Search for the cell housing the specified text and yield its (X, Y) center coordinate. 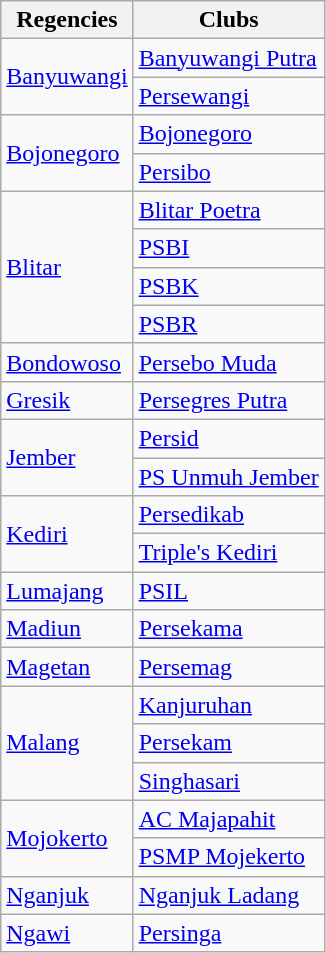
Regencies (67, 20)
Nganjuk (67, 895)
PS Unmuh Jember (228, 477)
Madiun (67, 629)
Lumajang (67, 591)
Persekam (228, 743)
Gresik (67, 400)
Persibo (228, 172)
Blitar Poetra (228, 210)
Nganjuk Ladang (228, 895)
Blitar (67, 267)
PSMP Mojekerto (228, 857)
Kanjuruhan (228, 705)
Persemag (228, 667)
Persedikab (228, 515)
Malang (67, 743)
Kediri (67, 534)
Persid (228, 438)
PSBI (228, 248)
Persekama (228, 629)
PSBK (228, 286)
Persewangi (228, 96)
Jember (67, 457)
Banyuwangi Putra (228, 58)
Persinga (228, 933)
AC Majapahit (228, 819)
Banyuwangi (67, 77)
Triple's Kediri (228, 553)
Magetan (67, 667)
Ngawi (67, 933)
PSIL (228, 591)
Singhasari (228, 781)
Persebo Muda (228, 362)
PSBR (228, 324)
Clubs (228, 20)
Persegres Putra (228, 400)
Mojokerto (67, 838)
Bondowoso (67, 362)
